Capture the cell that displays the provided text and extract its [x, y] central coordinate. 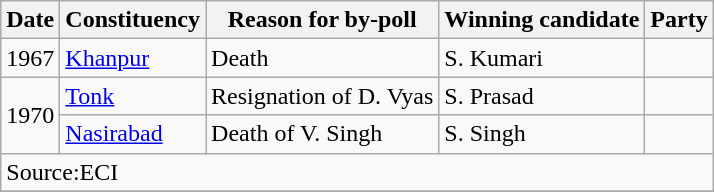
Nasirabad [133, 134]
1967 [30, 58]
Date [30, 20]
Death [322, 58]
Tonk [133, 96]
S. Singh [542, 134]
Constituency [133, 20]
Resignation of D. Vyas [322, 96]
Source:ECI [357, 172]
Death of V. Singh [322, 134]
Party [679, 20]
S. Kumari [542, 58]
S. Prasad [542, 96]
Reason for by-poll [322, 20]
1970 [30, 115]
Winning candidate [542, 20]
Khanpur [133, 58]
